Return the [X, Y] coordinate for the center point of the cell that contains the specified text.  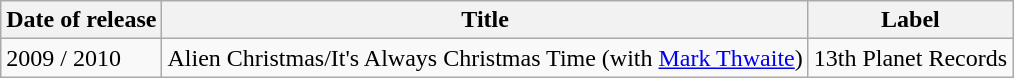
Alien Christmas/It's Always Christmas Time (with Mark Thwaite) [485, 58]
13th Planet Records [910, 58]
Date of release [82, 20]
Label [910, 20]
2009 / 2010 [82, 58]
Title [485, 20]
